Determine the (X, Y) coordinate at the center of the cell enclosing the given text.  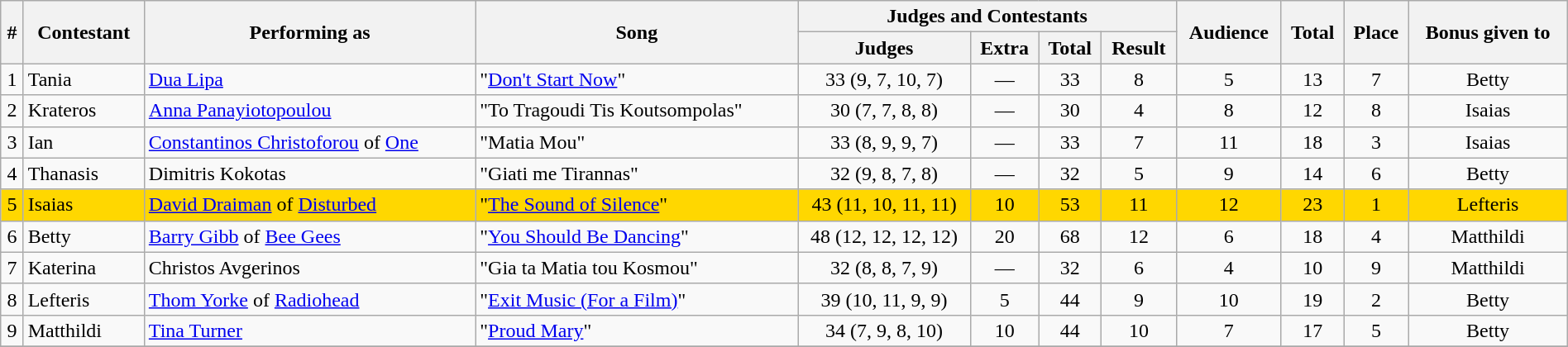
Krateros (84, 111)
Result (1140, 48)
39 (10, 11, 9, 9) (884, 299)
19 (1312, 299)
53 (1070, 205)
"Gia ta Matia tou Kosmou" (637, 268)
13 (1312, 79)
32 (9, 8, 7, 8) (884, 173)
32 (8, 8, 7, 9) (884, 268)
Anna Panayiotopoulou (309, 111)
Contestant (84, 32)
20 (1004, 236)
68 (1070, 236)
"Matia Mou" (637, 142)
Barry Gibb of Bee Gees (309, 236)
Thanasis (84, 173)
43 (11, 10, 11, 11) (884, 205)
23 (1312, 205)
Ian (84, 142)
"To Tragoudi Tis Koutsompolas" (637, 111)
30 (1070, 111)
"The Sound of Silence" (637, 205)
Song (637, 32)
"Giati me Tirannas" (637, 173)
34 (7, 9, 8, 10) (884, 330)
48 (12, 12, 12, 12) (884, 236)
Place (1376, 32)
Audience (1229, 32)
14 (1312, 173)
33 (9, 7, 10, 7) (884, 79)
Tania (84, 79)
Katerina (84, 268)
"Exit Music (For a Film)" (637, 299)
"Don't Start Now" (637, 79)
Extra (1004, 48)
David Draiman of Disturbed (309, 205)
33 (8, 9, 9, 7) (884, 142)
Christos Avgerinos (309, 268)
Constantinos Christoforou of One (309, 142)
30 (7, 7, 8, 8) (884, 111)
Thom Yorke of Radiohead (309, 299)
Bonus given to (1488, 32)
Dua Lipa (309, 79)
17 (1312, 330)
Dimitris Kokotas (309, 173)
Performing as (309, 32)
"Proud Mary" (637, 330)
Tina Turner (309, 330)
# (12, 32)
Judges (884, 48)
"You Should Be Dancing" (637, 236)
Judges and Contestants (987, 17)
